Provide the [X, Y] coordinate of the cell's center where the given text is located.  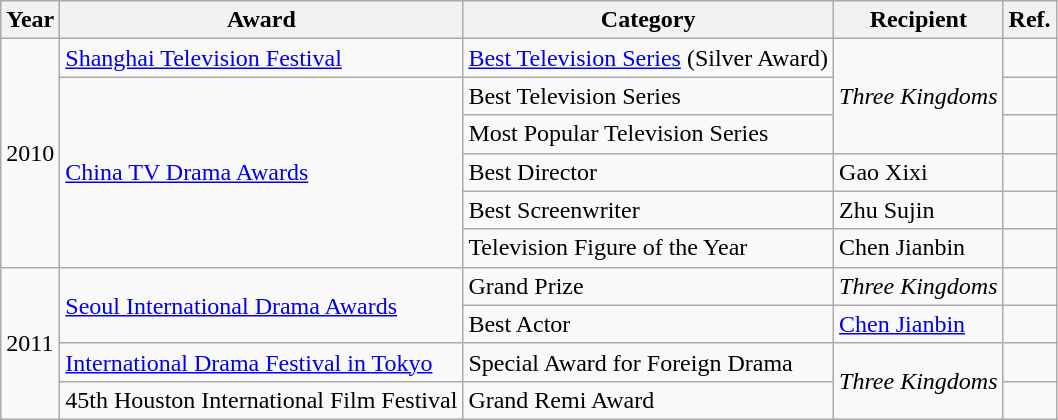
45th Houston International Film Festival [262, 400]
Best Actor [648, 324]
Award [262, 20]
Special Award for Foreign Drama [648, 362]
Grand Remi Award [648, 400]
Television Figure of the Year [648, 248]
Best Television Series (Silver Award) [648, 58]
Gao Xixi [919, 172]
2011 [30, 343]
Best Television Series [648, 96]
Shanghai Television Festival [262, 58]
2010 [30, 153]
China TV Drama Awards [262, 172]
Best Director [648, 172]
Grand Prize [648, 286]
Category [648, 20]
Best Screenwriter [648, 210]
Recipient [919, 20]
Seoul International Drama Awards [262, 305]
Year [30, 20]
Zhu Sujin [919, 210]
Most Popular Television Series [648, 134]
Ref. [1030, 20]
International Drama Festival in Tokyo [262, 362]
